Determine the [x, y] coordinate at the center of the cell enclosing the given text.  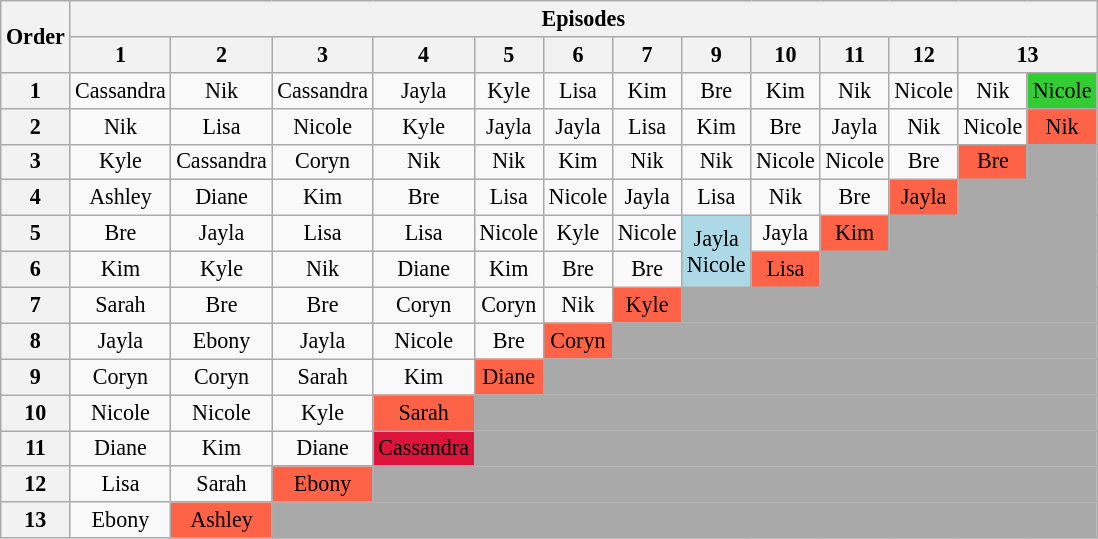
8 [36, 341]
Order [36, 36]
Episodes [584, 18]
JaylaNicole [716, 251]
